Scan for the cell matching the given text and deliver its [x, y] coordinate at center. 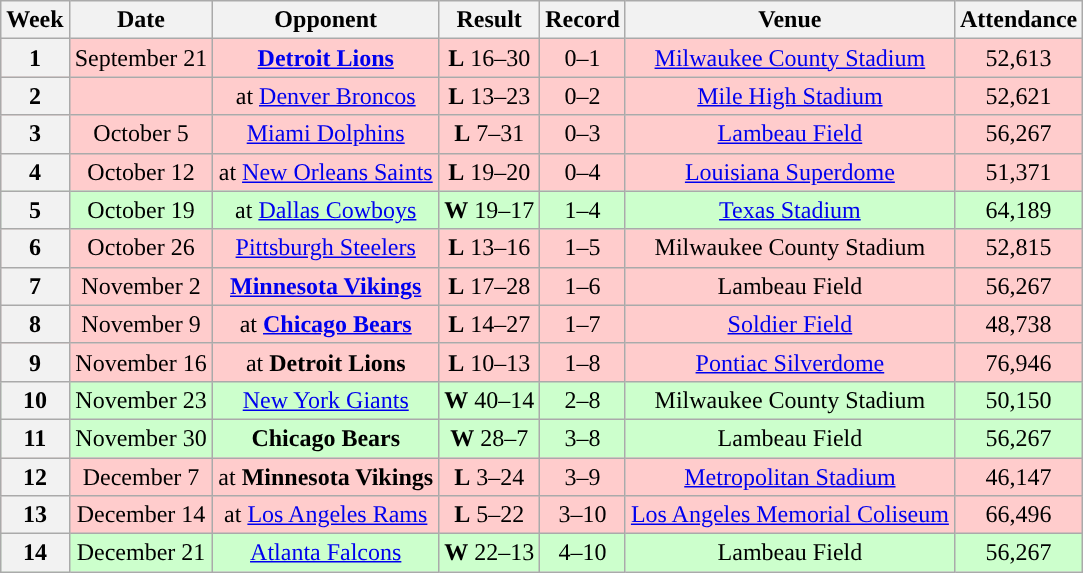
2 [35, 96]
Atlanta Falcons [326, 553]
September 21 [141, 58]
at Chicago Bears [326, 324]
Soldier Field [790, 324]
Louisiana Superdome [790, 172]
December 14 [141, 515]
L 13–23 [490, 96]
1–6 [583, 286]
November 2 [141, 286]
L 19–20 [490, 172]
November 9 [141, 324]
52,613 [1018, 58]
3–8 [583, 438]
Week [35, 20]
10 [35, 400]
L 13–16 [490, 248]
1–5 [583, 248]
66,496 [1018, 515]
L 3–24 [490, 477]
Opponent [326, 20]
7 [35, 286]
October 12 [141, 172]
3 [35, 134]
1–4 [583, 210]
W 22–13 [490, 553]
December 21 [141, 553]
Record [583, 20]
L 14–27 [490, 324]
6 [35, 248]
Texas Stadium [790, 210]
1–7 [583, 324]
Los Angeles Memorial Coliseum [790, 515]
November 16 [141, 362]
W 28–7 [490, 438]
at Minnesota Vikings [326, 477]
9 [35, 362]
52,621 [1018, 96]
13 [35, 515]
Result [490, 20]
at Detroit Lions [326, 362]
3–9 [583, 477]
4 [35, 172]
46,147 [1018, 477]
Minnesota Vikings [326, 286]
Pittsburgh Steelers [326, 248]
1–8 [583, 362]
14 [35, 553]
0–4 [583, 172]
L 5–22 [490, 515]
W 19–17 [490, 210]
5 [35, 210]
8 [35, 324]
12 [35, 477]
Venue [790, 20]
W 40–14 [490, 400]
New York Giants [326, 400]
at New Orleans Saints [326, 172]
October 26 [141, 248]
Chicago Bears [326, 438]
51,371 [1018, 172]
0–3 [583, 134]
October 5 [141, 134]
L 16–30 [490, 58]
64,189 [1018, 210]
Pontiac Silverdome [790, 362]
Date [141, 20]
L 7–31 [490, 134]
at Dallas Cowboys [326, 210]
November 23 [141, 400]
52,815 [1018, 248]
3–10 [583, 515]
L 17–28 [490, 286]
Detroit Lions [326, 58]
at Denver Broncos [326, 96]
December 7 [141, 477]
Attendance [1018, 20]
11 [35, 438]
Mile High Stadium [790, 96]
1 [35, 58]
Metropolitan Stadium [790, 477]
0–1 [583, 58]
48,738 [1018, 324]
L 10–13 [490, 362]
at Los Angeles Rams [326, 515]
4–10 [583, 553]
2–8 [583, 400]
October 19 [141, 210]
76,946 [1018, 362]
50,150 [1018, 400]
November 30 [141, 438]
0–2 [583, 96]
Miami Dolphins [326, 134]
